Determine the (x, y) coordinate at the center of the cell enclosing the given text.  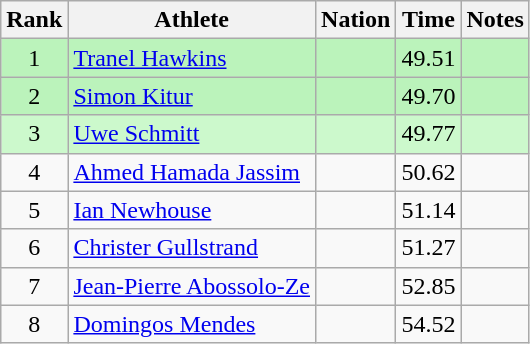
49.51 (428, 58)
54.52 (428, 324)
Athlete (192, 20)
Domingos Mendes (192, 324)
49.77 (428, 134)
Uwe Schmitt (192, 134)
5 (34, 210)
Nation (356, 20)
1 (34, 58)
49.70 (428, 96)
Time (428, 20)
Jean-Pierre Abossolo-Ze (192, 286)
6 (34, 248)
4 (34, 172)
Tranel Hawkins (192, 58)
Simon Kitur (192, 96)
52.85 (428, 286)
2 (34, 96)
51.27 (428, 248)
Notes (495, 20)
51.14 (428, 210)
50.62 (428, 172)
Ahmed Hamada Jassim (192, 172)
Ian Newhouse (192, 210)
8 (34, 324)
7 (34, 286)
Rank (34, 20)
Christer Gullstrand (192, 248)
3 (34, 134)
